Scan for the cell matching the given text and deliver its (x, y) coordinate at center. 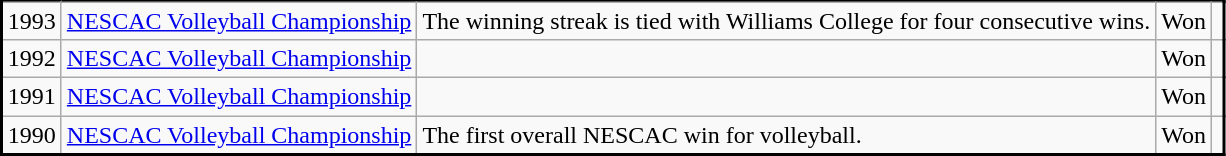
1993 (32, 21)
1991 (32, 97)
The first overall NESCAC win for volleyball. (786, 136)
1990 (32, 136)
1992 (32, 59)
The winning streak is tied with Williams College for four consecutive wins. (786, 21)
